From the cell containing the given text, extract its center point as (x, y) coordinate. 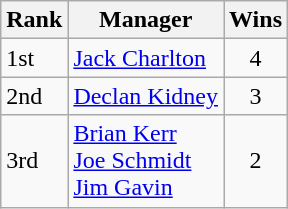
3 (256, 96)
2nd (34, 96)
4 (256, 58)
1st (34, 58)
Manager (146, 20)
Rank (34, 20)
3rd (34, 161)
Wins (256, 20)
Jack Charlton (146, 58)
Brian Kerr Joe Schmidt Jim Gavin (146, 161)
2 (256, 161)
Declan Kidney (146, 96)
